Capture the cell that displays the provided text and extract its (X, Y) central coordinate. 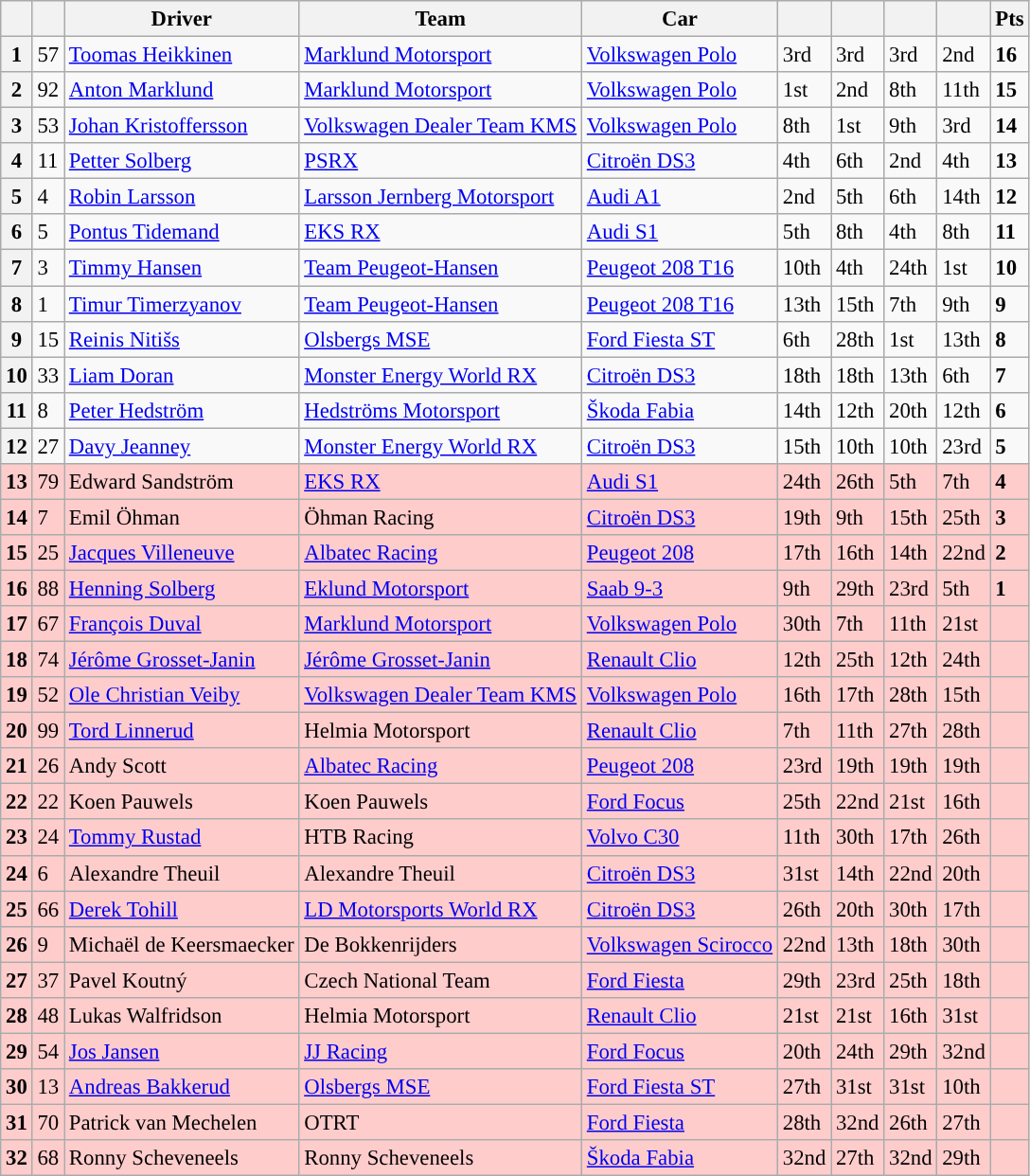
Liam Doran (182, 375)
Edward Sandström (182, 482)
20 (17, 731)
19 (17, 695)
HTB Racing (441, 838)
OTRT (441, 1122)
JJ Racing (441, 1051)
Michaël de Keersmaecker (182, 944)
30 (17, 1087)
Volvo C30 (680, 838)
Hedströms Motorsport (441, 410)
Larsson Jernberg Motorsport (441, 197)
Lukas Walfridson (182, 1016)
Saab 9-3 (680, 588)
Audi A1 (680, 197)
Reinis Nitišs (182, 339)
Driver (182, 19)
Tord Linnerud (182, 731)
Robin Larsson (182, 197)
54 (47, 1051)
Volkswagen Scirocco (680, 944)
De Bokkenrijders (441, 944)
18 (17, 660)
52 (47, 695)
99 (47, 731)
70 (47, 1122)
Tommy Rustad (182, 838)
Car (680, 19)
29 (17, 1051)
Henning Solberg (182, 588)
Jacques Villeneuve (182, 553)
LD Motorsports World RX (441, 909)
Jos Jansen (182, 1051)
Pontus Tidemand (182, 232)
57 (47, 55)
23 (17, 838)
Pavel Koutný (182, 980)
Pts (1009, 19)
92 (47, 90)
Ole Christian Veiby (182, 695)
Johan Kristoffersson (182, 126)
Petter Solberg (182, 161)
Anton Marklund (182, 90)
François Duval (182, 624)
88 (47, 588)
Team (441, 19)
53 (47, 126)
32 (17, 1158)
68 (47, 1158)
28 (17, 1016)
PSRX (441, 161)
79 (47, 482)
Emil Öhman (182, 517)
Timur Timerzyanov (182, 304)
21 (17, 766)
Czech National Team (441, 980)
Peter Hedström (182, 410)
33 (47, 375)
66 (47, 909)
Toomas Heikkinen (182, 55)
17 (17, 624)
31 (17, 1122)
Andreas Bakkerud (182, 1087)
Öhman Racing (441, 517)
Timmy Hansen (182, 268)
48 (47, 1016)
Derek Tohill (182, 909)
Patrick van Mechelen (182, 1122)
Andy Scott (182, 766)
37 (47, 980)
Davy Jeanney (182, 446)
67 (47, 624)
Eklund Motorsport (441, 588)
74 (47, 660)
